Return the [X, Y] coordinate for the center point of the cell that contains the specified text.  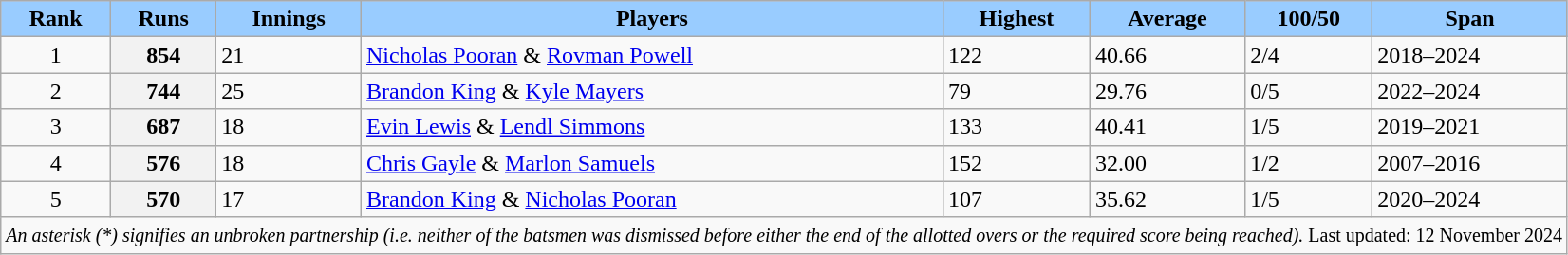
2018–2024 [1470, 55]
Evin Lewis & Lendl Simmons [651, 127]
576 [163, 163]
32.00 [1167, 163]
3 [56, 127]
0/5 [1309, 91]
Players [651, 19]
2019–2021 [1470, 127]
2020–2024 [1470, 199]
21 [289, 55]
Chris Gayle & Marlon Samuels [651, 163]
40.41 [1167, 127]
Nicholas Pooran & Rovman Powell [651, 55]
Highest [1016, 19]
570 [163, 199]
Average [1167, 19]
Span [1470, 19]
2022–2024 [1470, 91]
4 [56, 163]
Rank [56, 19]
1 [56, 55]
35.62 [1167, 199]
122 [1016, 55]
2 [56, 91]
17 [289, 199]
5 [56, 199]
2/4 [1309, 55]
854 [163, 55]
107 [1016, 199]
79 [1016, 91]
25 [289, 91]
Runs [163, 19]
133 [1016, 127]
100/50 [1309, 19]
687 [163, 127]
744 [163, 91]
40.66 [1167, 55]
29.76 [1167, 91]
1/2 [1309, 163]
152 [1016, 163]
Brandon King & Nicholas Pooran [651, 199]
2007–2016 [1470, 163]
Innings [289, 19]
Brandon King & Kyle Mayers [651, 91]
